Determine the [x, y] coordinate at the center of the cell enclosing the given text.  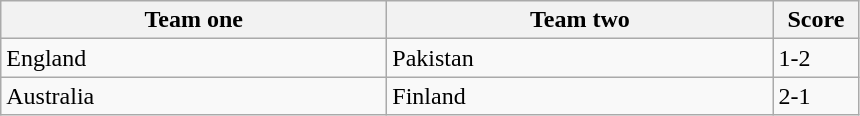
England [194, 58]
1-2 [816, 58]
Score [816, 20]
Pakistan [580, 58]
Australia [194, 96]
Team two [580, 20]
2-1 [816, 96]
Team one [194, 20]
Finland [580, 96]
